From the cell containing the given text, extract its center point as [X, Y] coordinate. 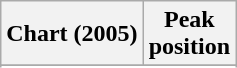
Chart (2005) [72, 34]
Peakposition [189, 34]
